Capture the cell that displays the provided text and extract its [x, y] central coordinate. 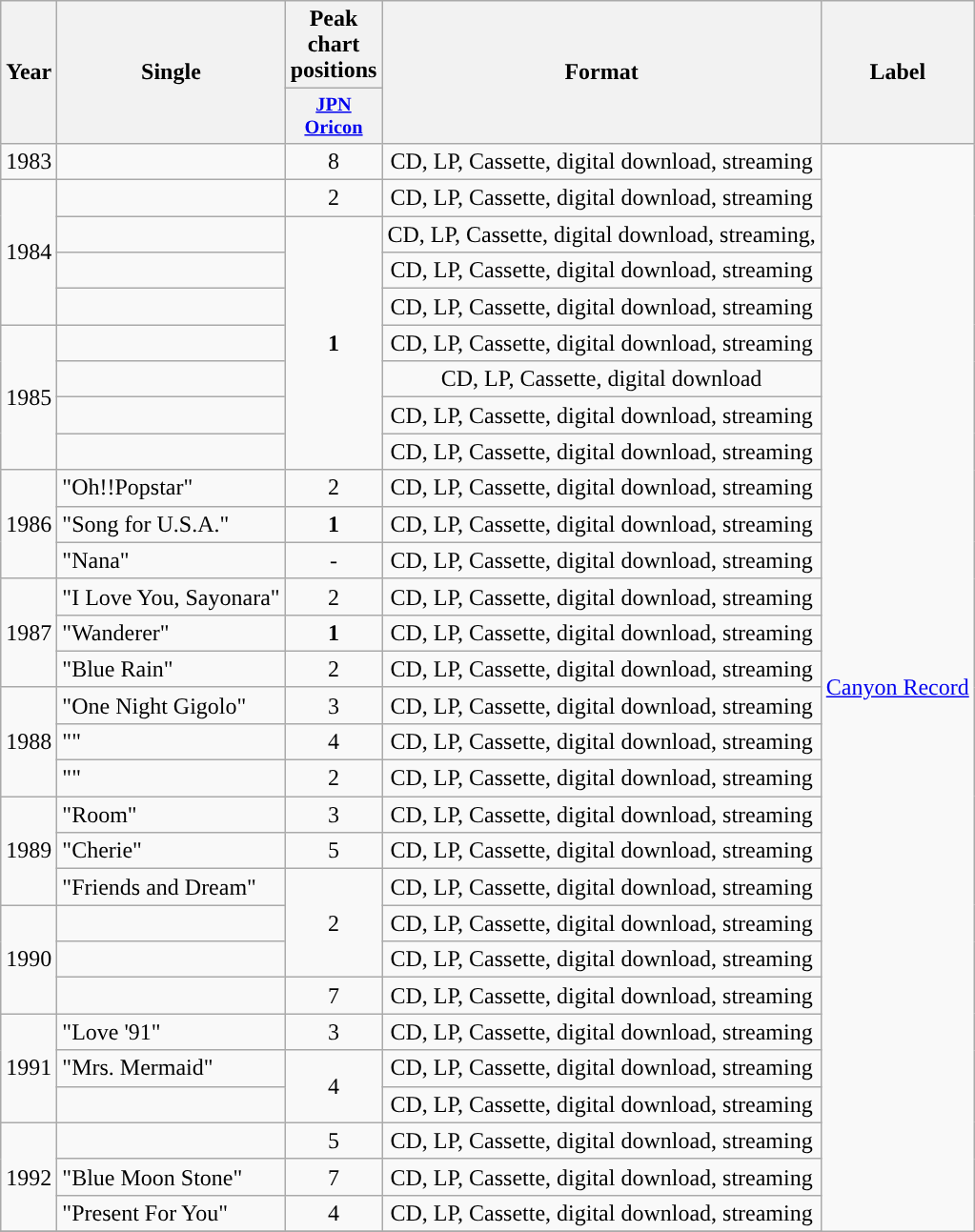
Canyon Record [898, 687]
CD, LP, Cassette, digital download [601, 379]
Year [29, 72]
"Oh!!Popstar" [172, 488]
- [334, 560]
8 [334, 161]
1989 [29, 851]
"Blue Moon Stone" [172, 1177]
1984 [29, 252]
"Present For You" [172, 1213]
"Song for U.S.A." [172, 524]
CD, LP, Cassette, digital download, streaming, [601, 234]
Label [898, 72]
1983 [29, 161]
"Wanderer" [172, 633]
"Friends and Dream" [172, 887]
1992 [29, 1177]
JPNOricon [334, 116]
1991 [29, 1068]
"I Love You, Sayonara" [172, 596]
1986 [29, 524]
"Mrs. Mermaid" [172, 1068]
"Room" [172, 815]
"One Night Gigolo" [172, 705]
Peak chart positions [334, 45]
Single [172, 72]
"Love '91" [172, 1032]
1988 [29, 741]
Format [601, 72]
"Blue Rain" [172, 669]
1987 [29, 633]
"Cherie" [172, 851]
1990 [29, 959]
"Nana" [172, 560]
1985 [29, 397]
